Find where the given text appears and provide that cell's center as [X, Y] coordinate. 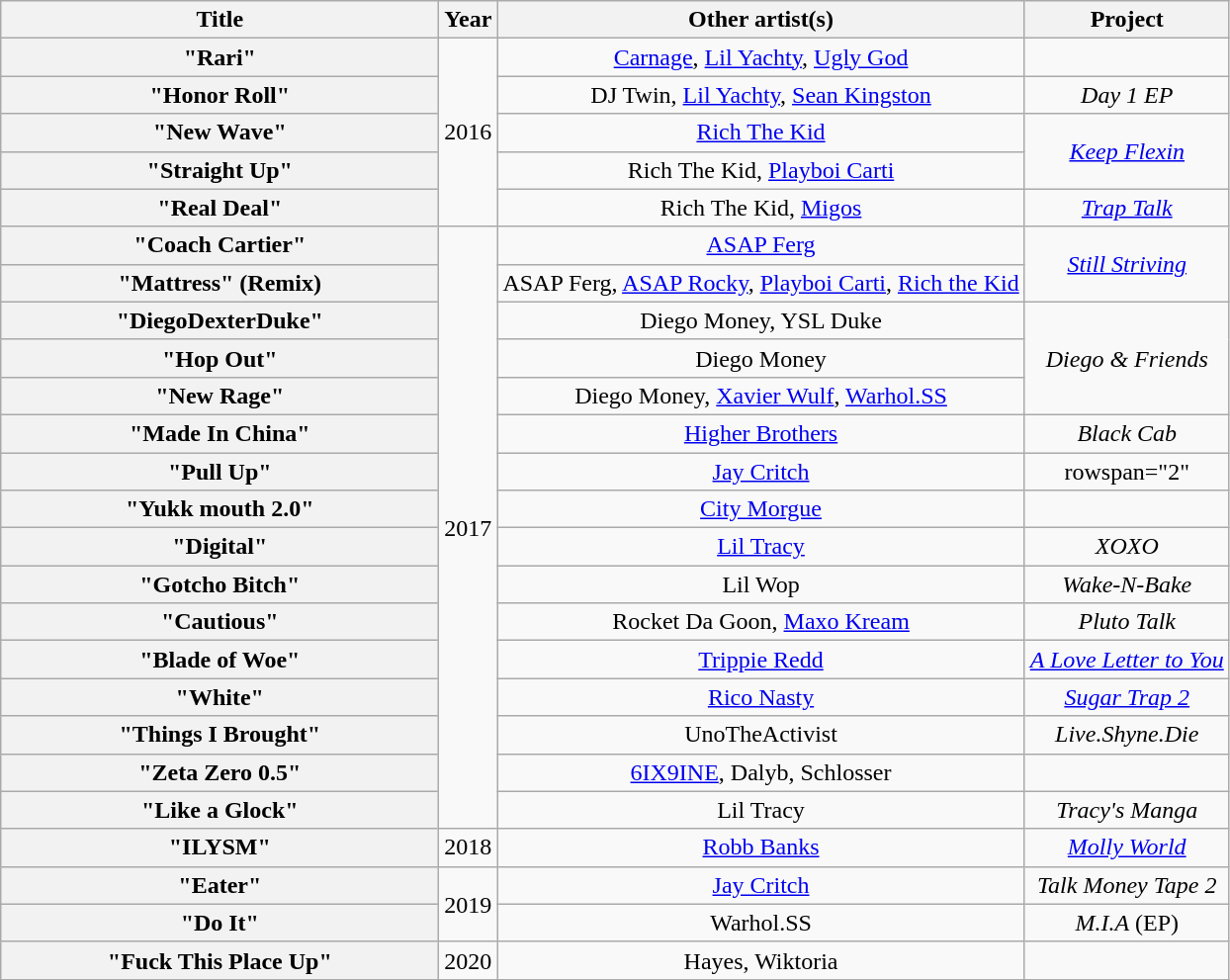
"Honor Roll" [220, 95]
Wake-N-Bake [1127, 584]
2020 [469, 960]
"New Rage" [220, 396]
rowspan="2" [1127, 472]
"Pull Up" [220, 472]
"Gotcho Bitch" [220, 584]
Live.Shyne.Die [1127, 735]
Other artist(s) [761, 20]
Diego Money, Xavier Wulf, Warhol.SS [761, 396]
"Digital" [220, 547]
A Love Letter to You [1127, 660]
"Fuck This Place Up" [220, 960]
2018 [469, 847]
2016 [469, 133]
"Coach Cartier" [220, 245]
"Made In China" [220, 433]
DJ Twin, Lil Yachty, Sean Kingston [761, 95]
Sugar Trap 2 [1127, 697]
City Morgue [761, 509]
"Yukk mouth 2.0" [220, 509]
Rico Nasty [761, 697]
2019 [469, 904]
"Rari" [220, 57]
ASAP Ferg [761, 245]
UnoTheActivist [761, 735]
Title [220, 20]
2017 [469, 528]
Diego Money, YSL Duke [761, 320]
Tracy's Manga [1127, 810]
Rich The Kid, Playboi Carti [761, 170]
Lil Wop [761, 584]
Talk Money Tape 2 [1127, 885]
XOXO [1127, 547]
"ILYSM" [220, 847]
"Straight Up" [220, 170]
"Do It" [220, 923]
ASAP Ferg, ASAP Rocky, Playboi Carti, Rich the Kid [761, 283]
Still Striving [1127, 264]
Black Cab [1127, 433]
"DiegoDexterDuke" [220, 320]
Carnage, Lil Yachty, Ugly God [761, 57]
Diego Money [761, 358]
"New Wave" [220, 133]
"Cautious" [220, 622]
Rich The Kid [761, 133]
Year [469, 20]
Molly World [1127, 847]
Project [1127, 20]
Trap Talk [1127, 208]
"Like a Glock" [220, 810]
Robb Banks [761, 847]
Rich The Kid, Migos [761, 208]
Rocket Da Goon, Maxo Kream [761, 622]
Keep Flexin [1127, 151]
Trippie Redd [761, 660]
Diego & Friends [1127, 358]
Day 1 EP [1127, 95]
"Eater" [220, 885]
"White" [220, 697]
"Real Deal" [220, 208]
"Zeta Zero 0.5" [220, 772]
Pluto Talk [1127, 622]
6IX9INE, Dalyb, Schlosser [761, 772]
M.I.A (EP) [1127, 923]
"Blade of Woe" [220, 660]
Higher Brothers [761, 433]
"Hop Out" [220, 358]
"Things I Brought" [220, 735]
Warhol.SS [761, 923]
Hayes, Wiktoria [761, 960]
"Mattress" (Remix) [220, 283]
